From the cell containing the given text, extract its center point as (X, Y) coordinate. 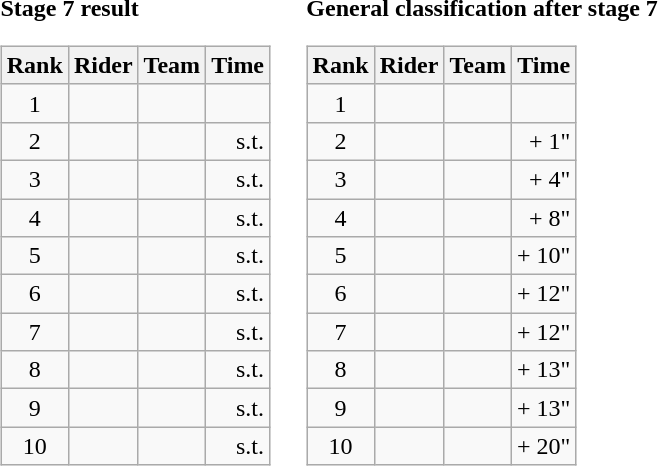
+ 8" (543, 217)
+ 4" (543, 179)
+ 10" (543, 256)
+ 20" (543, 446)
+ 1" (543, 141)
